Locate the cell with the specified text and output its (X, Y) center coordinate. 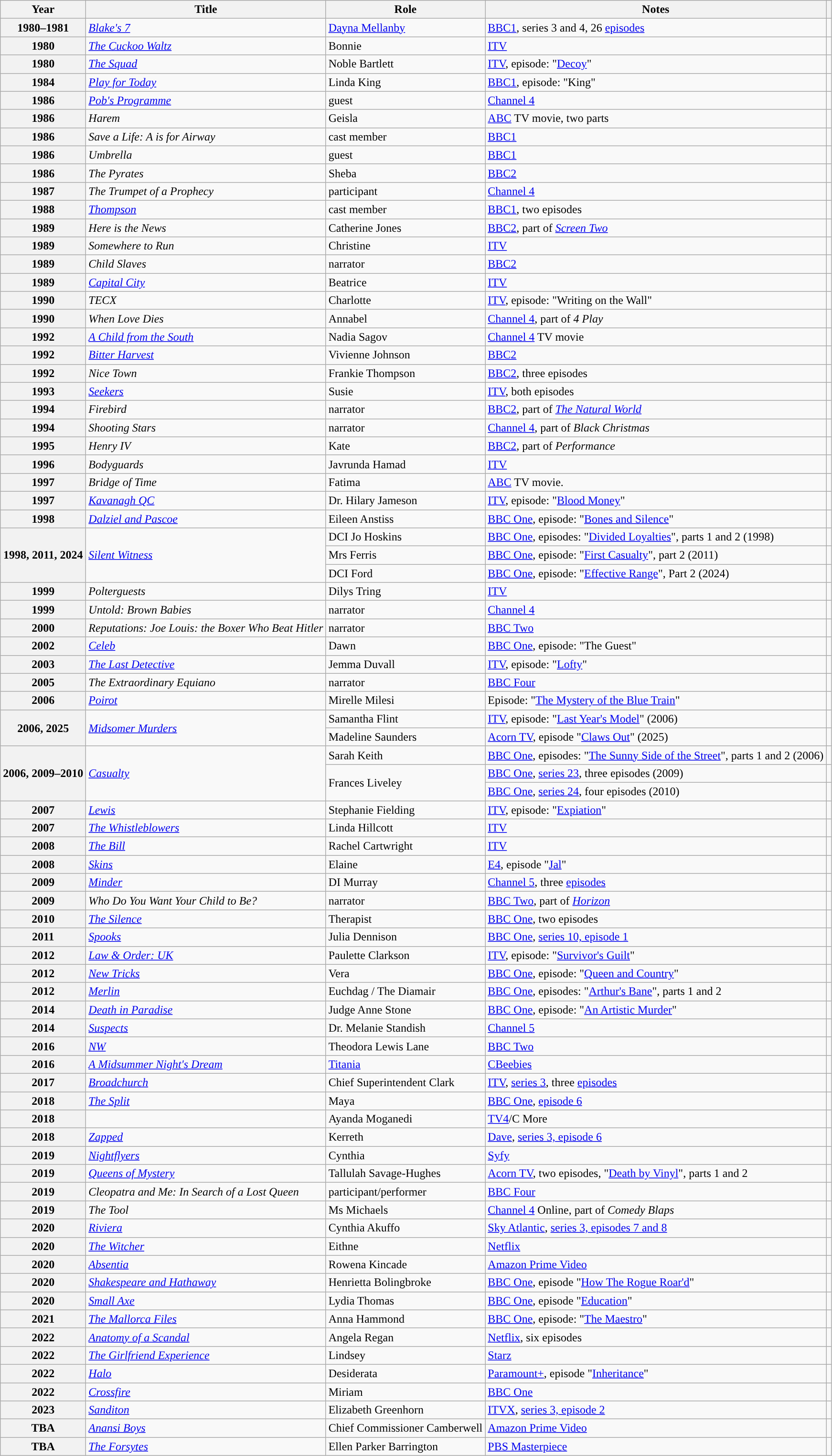
Vivienne Johnson (405, 355)
Nice Town (206, 373)
Noble Bartlett (405, 64)
BBC1, series 3 and 4, 26 episodes (656, 28)
Julia Dennison (405, 937)
Chief Commissioner Camberwell (405, 1428)
Kate (405, 446)
ITV, both episodes (656, 391)
BBC1, two episodes (656, 209)
Reputations: Joe Louis: the Boxer Who Beat Hitler (206, 628)
Catherine Jones (405, 228)
ITV, episode: "Expiation" (656, 810)
The Pyrates (206, 173)
Merlin (206, 992)
Firebird (206, 410)
Acorn TV, two episodes, "Death by Vinyl", parts 1 and 2 (656, 1174)
BBC One, two episodes (656, 919)
2006, 2025 (43, 728)
The Whistleblowers (206, 828)
When Love Dies (206, 319)
Fatima (405, 482)
Rowena Kincade (405, 1264)
Bonnie (405, 46)
Geisla (405, 119)
DCI Jo Hoskins (405, 537)
Bridge of Time (206, 482)
Dilys Tring (405, 592)
Absentia (206, 1264)
2021 (43, 1319)
BBC One, episodes: "Divided Loyalties", parts 1 and 2 (1998) (656, 537)
Blake's 7 (206, 28)
Netflix (656, 1246)
Anansi Boys (206, 1428)
Role (405, 10)
Madeline Saunders (405, 737)
1998 (43, 518)
Samantha Flint (405, 719)
BBC One, episode: "The Guest" (656, 646)
BBC2, three episodes (656, 373)
Play for Today (206, 82)
Henry IV (206, 446)
1988 (43, 209)
The Girlfriend Experience (206, 1355)
Halo (206, 1373)
BBC One, episode: "Effective Range", Part 2 (2024) (656, 573)
Kerreth (405, 1137)
Eithne (405, 1246)
Miriam (405, 1392)
BBC One, episode: "The Maestro" (656, 1319)
ITVX, series 3, episode 2 (656, 1410)
The Forsytes (206, 1446)
Small Axe (206, 1301)
Title (206, 10)
Frankie Thompson (405, 373)
1993 (43, 391)
Lewis (206, 810)
BBC One, episode: "An Artistic Murder" (656, 1010)
Netflix, six episodes (656, 1337)
Vera (405, 973)
Paramount+, episode "Inheritance" (656, 1373)
Channel 5 (656, 1028)
Umbrella (206, 155)
BBC2, part of Screen Two (656, 228)
participant/performer (405, 1192)
Javrunda Hamad (405, 464)
Untold: Brown Babies (206, 610)
ABC TV movie, two parts (656, 119)
ITV, episode: "Blood Money" (656, 500)
Broadchurch (206, 1082)
Midsomer Murders (206, 728)
BBC1, episode: "King" (656, 82)
1995 (43, 446)
Frances Liveley (405, 782)
BBC One, episodes: "The Sunny Side of the Street", parts 1 and 2 (2006) (656, 755)
BBC One, episode: "First Casualty", part 2 (2011) (656, 555)
2003 (43, 664)
Episode: "The Mystery of the Blue Train" (656, 701)
Shooting Stars (206, 428)
BBC One, episode 6 (656, 1100)
Judge Anne Stone (405, 1010)
Beatrice (405, 282)
Anna Hammond (405, 1319)
Save a Life: A is for Airway (206, 137)
Angela Regan (405, 1337)
1984 (43, 82)
Charlotte (405, 301)
Dr. Hilary Jameson (405, 500)
Eileen Anstiss (405, 518)
Crossfire (206, 1392)
Starz (656, 1355)
Dave, series 3, episode 6 (656, 1137)
Dayna Mellanby (405, 28)
Mirelle Milesi (405, 701)
BBC One (656, 1392)
ITV, episode: "Decoy" (656, 64)
Ayanda Moganedi (405, 1119)
Channel 4, part of Black Christmas (656, 428)
The Split (206, 1100)
Silent Witness (206, 555)
The Last Detective (206, 664)
BBC2, part of Performance (656, 446)
1987 (43, 191)
Channel 4 Online, part of Comedy Blaps (656, 1210)
ABC TV movie. (656, 482)
ITV, series 3, three episodes (656, 1082)
Paulette Clarkson (405, 955)
Ms Michaels (405, 1210)
Channel 5, three episodes (656, 883)
1996 (43, 464)
Notes (656, 10)
Shakespeare and Hathaway (206, 1283)
Sky Atlantic, series 3, episodes 7 and 8 (656, 1228)
Celeb (206, 646)
Therapist (405, 919)
2006 (43, 701)
Sanditon (206, 1410)
The Silence (206, 919)
Christine (405, 246)
Tallulah Savage-Hughes (405, 1174)
2006, 2009–2010 (43, 773)
A Child from the South (206, 337)
Linda King (405, 82)
BBC One, episode: "Bones and Silence" (656, 518)
Channel 4 TV movie (656, 337)
BBC One, episodes: "Arthur's Bane", parts 1 and 2 (656, 992)
Suspects (206, 1028)
Annabel (405, 319)
DCI Ford (405, 573)
Chief Superintendent Clark (405, 1082)
Dalziel and Pascoe (206, 518)
The Bill (206, 846)
Dawn (405, 646)
Here is the News (206, 228)
The Extraordinary Equiano (206, 682)
Child Slaves (206, 264)
Death in Paradise (206, 1010)
ITV, episode: "Lofty" (656, 664)
Cynthia (405, 1155)
Who Do You Want Your Child to Be? (206, 901)
Theodora Lewis Lane (405, 1046)
Susie (405, 391)
Year (43, 10)
Sarah Keith (405, 755)
Skins (206, 864)
2005 (43, 682)
CBeebies (656, 1064)
Anatomy of a Scandal (206, 1337)
BBC2, part of The Natural World (656, 410)
Elaine (405, 864)
Jemma Duvall (405, 664)
Elizabeth Greenhorn (405, 1410)
Euchdag / The Diamair (405, 992)
Thompson (206, 209)
ITV, episode: "Survivor's Guilt" (656, 955)
Queens of Mystery (206, 1174)
The Trumpet of a Prophecy (206, 191)
Lydia Thomas (405, 1301)
Somewhere to Run (206, 246)
BBC One, episode "Education" (656, 1301)
BBC One, episode "How The Rogue Roar'd" (656, 1283)
E4, episode "Jal" (656, 864)
DI Murray (405, 883)
Spooks (206, 937)
Maya (405, 1100)
2023 (43, 1410)
Bitter Harvest (206, 355)
2002 (43, 646)
TV4/C More (656, 1119)
Mrs Ferris (405, 555)
The Cuckoo Waltz (206, 46)
Cleopatra and Me: In Search of a Lost Queen (206, 1192)
Law & Order: UK (206, 955)
Dr. Melanie Standish (405, 1028)
The Tool (206, 1210)
ITV, episode: "Last Year's Model" (2006) (656, 719)
Nadia Sagov (405, 337)
Casualty (206, 773)
Lindsey (405, 1355)
Nightflyers (206, 1155)
BBC Two, part of Horizon (656, 901)
2017 (43, 1082)
Linda Hillcott (405, 828)
Riviera (206, 1228)
Acorn TV, episode "Claws Out" (2025) (656, 737)
1980–1981 (43, 28)
Cynthia Akuffo (405, 1228)
Desiderata (405, 1373)
Ellen Parker Barrington (405, 1446)
1998, 2011, 2024 (43, 555)
Poirot (206, 701)
New Tricks (206, 973)
Pob's Programme (206, 100)
Polterguests (206, 592)
NW (206, 1046)
Channel 4, part of 4 Play (656, 319)
A Midsummer Night's Dream (206, 1064)
Henrietta Bolingbroke (405, 1283)
Capital City (206, 282)
Seekers (206, 391)
BBC One, series 24, four episodes (2010) (656, 791)
Kavanagh QC (206, 500)
Rachel Cartwright (405, 846)
Zapped (206, 1137)
Bodyguards (206, 464)
participant (405, 191)
The Witcher (206, 1246)
Syfy (656, 1155)
Harem (206, 119)
Minder (206, 883)
2000 (43, 628)
BBC One, episode: "Queen and Country" (656, 973)
BBC One, series 10, episode 1 (656, 937)
Sheba (405, 173)
The Squad (206, 64)
2010 (43, 919)
2011 (43, 937)
PBS Masterpiece (656, 1446)
The Mallorca Files (206, 1319)
ITV, episode: "Writing on the Wall" (656, 301)
Stephanie Fielding (405, 810)
Titania (405, 1064)
BBC One, series 23, three episodes (2009) (656, 773)
TECX (206, 301)
